Capture the cell that displays the provided text and extract its [X, Y] central coordinate. 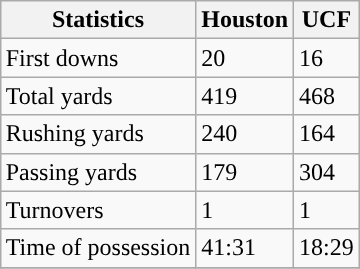
Rushing yards [98, 134]
Turnovers [98, 210]
240 [245, 134]
16 [327, 58]
20 [245, 58]
468 [327, 96]
First downs [98, 58]
UCF [327, 20]
Statistics [98, 20]
164 [327, 134]
Time of possession [98, 248]
Passing yards [98, 172]
419 [245, 96]
41:31 [245, 248]
304 [327, 172]
Houston [245, 20]
18:29 [327, 248]
179 [245, 172]
Total yards [98, 96]
